Output the [x, y] coordinate of the center of the cell containing the given text.  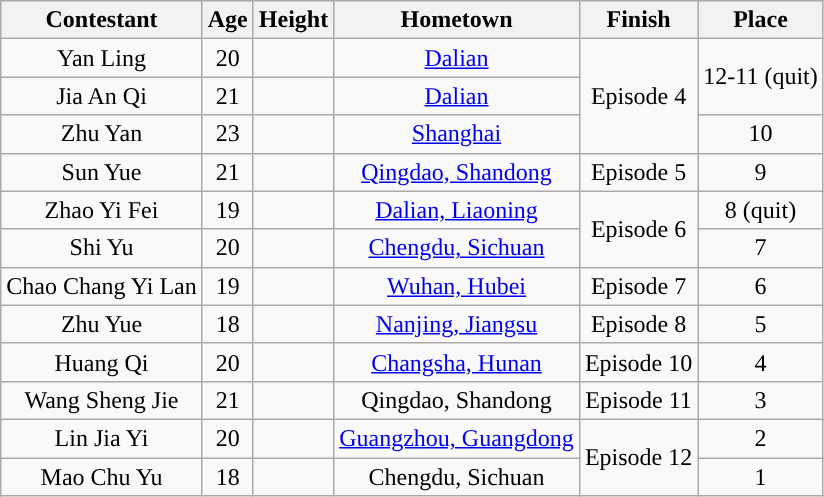
5 [760, 324]
Nanjing, Jiangsu [457, 324]
Huang Qi [102, 362]
Jia An Qi [102, 96]
Finish [638, 20]
Episode 10 [638, 362]
Contestant [102, 20]
Wuhan, Hubei [457, 286]
Changsha, Hunan [457, 362]
Zhao Yi Fei [102, 210]
Lin Jia Yi [102, 438]
Shanghai [457, 134]
Episode 8 [638, 324]
6 [760, 286]
8 (quit) [760, 210]
23 [228, 134]
Episode 4 [638, 96]
2 [760, 438]
Yan Ling [102, 58]
Guangzhou, Guangdong [457, 438]
Zhu Yue [102, 324]
7 [760, 248]
Height [293, 20]
Dalian, Liaoning [457, 210]
1 [760, 477]
Hometown [457, 20]
Episode 6 [638, 229]
10 [760, 134]
Shi Yu [102, 248]
Wang Sheng Jie [102, 400]
Episode 5 [638, 172]
Episode 12 [638, 457]
Episode 11 [638, 400]
Zhu Yan [102, 134]
Chao Chang Yi Lan [102, 286]
Sun Yue [102, 172]
Episode 7 [638, 286]
Age [228, 20]
4 [760, 362]
Mao Chu Yu [102, 477]
9 [760, 172]
12-11 (quit) [760, 77]
3 [760, 400]
Place [760, 20]
